Extract the [X, Y] coordinate from the center of the cell holding the provided text.  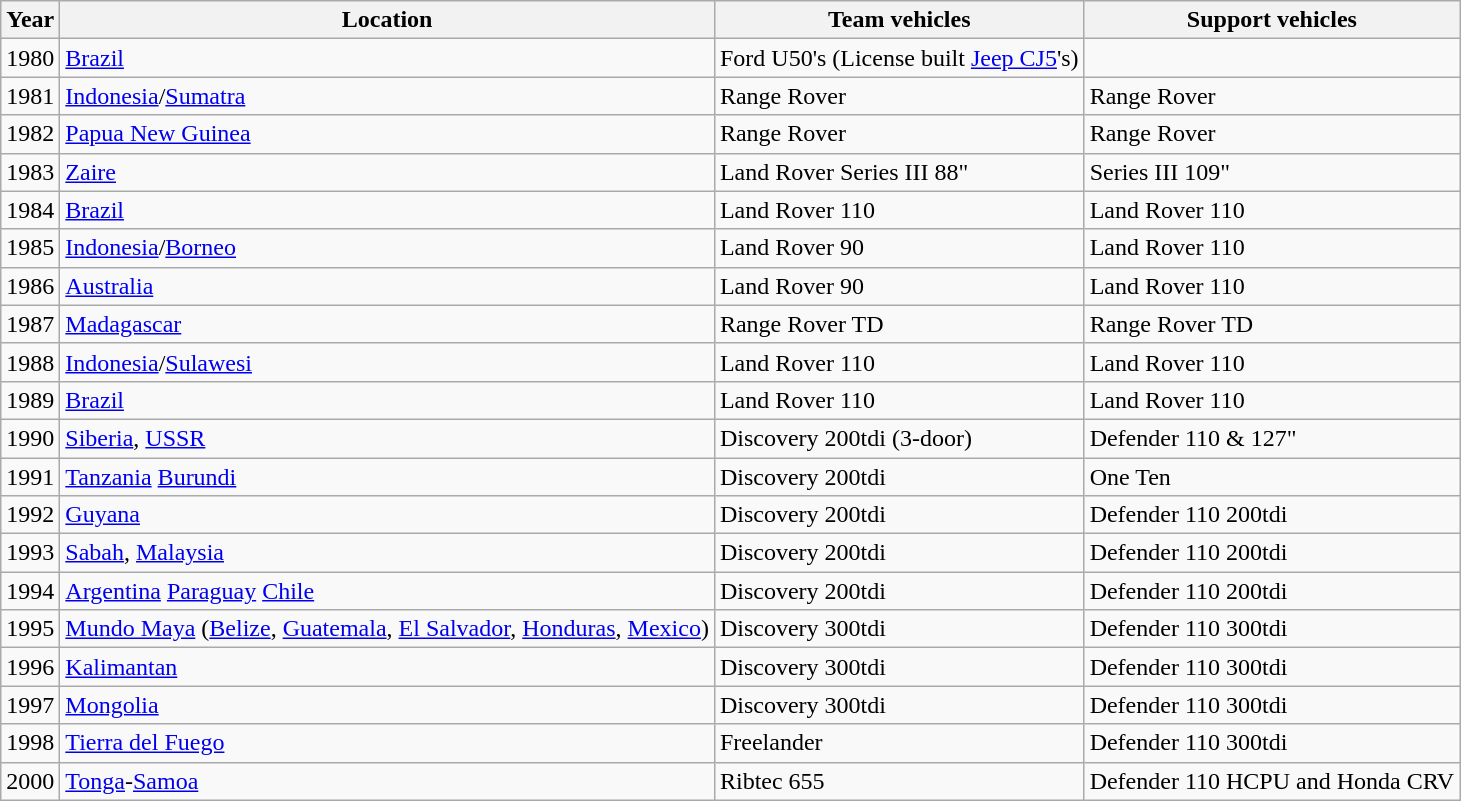
Ford U50's (License built Jeep CJ5's) [899, 58]
1985 [30, 248]
1991 [30, 477]
Support vehicles [1272, 20]
Location [388, 20]
Team vehicles [899, 20]
Tonga-Samoa [388, 781]
Freelander [899, 743]
1994 [30, 591]
Zaire [388, 172]
Siberia, USSR [388, 438]
Series III 109" [1272, 172]
1980 [30, 58]
Land Rover Series III 88" [899, 172]
1990 [30, 438]
Discovery 200tdi (3-door) [899, 438]
1987 [30, 324]
1988 [30, 362]
Tanzania Burundi [388, 477]
1983 [30, 172]
1993 [30, 553]
1989 [30, 400]
1997 [30, 705]
1984 [30, 210]
1996 [30, 667]
Madagascar [388, 324]
Papua New Guinea [388, 134]
Indonesia/Sulawesi [388, 362]
Australia [388, 286]
1998 [30, 743]
Sabah, Malaysia [388, 553]
1992 [30, 515]
Tierra del Fuego [388, 743]
Guyana [388, 515]
Indonesia/Borneo [388, 248]
2000 [30, 781]
Defender 110 HCPU and Honda CRV [1272, 781]
Ribtec 655 [899, 781]
Mongolia [388, 705]
Kalimantan [388, 667]
Defender 110 & 127" [1272, 438]
Year [30, 20]
1982 [30, 134]
1986 [30, 286]
One Ten [1272, 477]
Argentina Paraguay Chile [388, 591]
Mundo Maya (Belize, Guatemala, El Salvador, Honduras, Mexico) [388, 629]
1981 [30, 96]
1995 [30, 629]
Indonesia/Sumatra [388, 96]
